Detect which cell encompasses the target text, then output its [x, y] center coordinate. 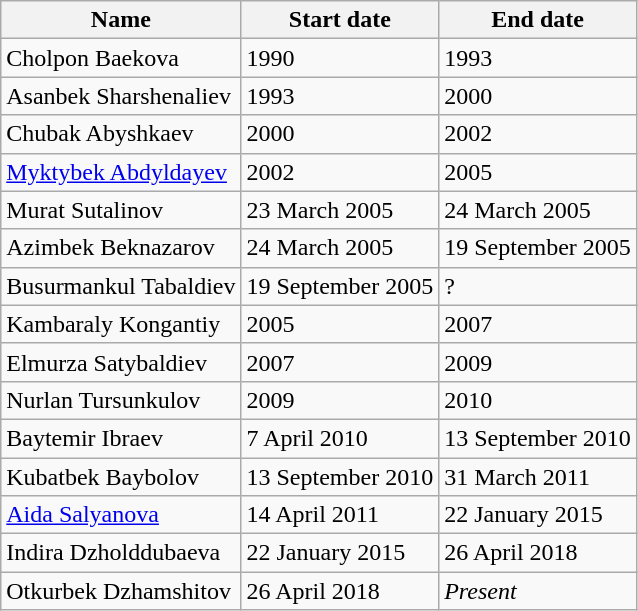
Elmurza Satybaldiev [121, 362]
Myktybek Abdyldayev [121, 172]
2010 [538, 400]
Present [538, 591]
Baytemir Ibraev [121, 438]
Name [121, 20]
Aida Salyanova [121, 515]
Murat Sutalinov [121, 210]
7 April 2010 [340, 438]
? [538, 286]
Cholpon Baekova [121, 58]
Asanbek Sharshenaliev [121, 96]
End date [538, 20]
31 March 2011 [538, 477]
Chubak Abyshkaev [121, 134]
14 April 2011 [340, 515]
Nurlan Tursunkulov [121, 400]
Otkurbek Dzhamshitov [121, 591]
Kambaraly Kongantiy [121, 324]
23 March 2005 [340, 210]
Azimbek Beknazarov [121, 248]
Kubatbek Baybolov [121, 477]
1990 [340, 58]
Indira Dzholddubaeva [121, 553]
Busurmankul Tabaldiev [121, 286]
Start date [340, 20]
